Identify which cell holds the provided text, then report its (x, y) central coordinate. 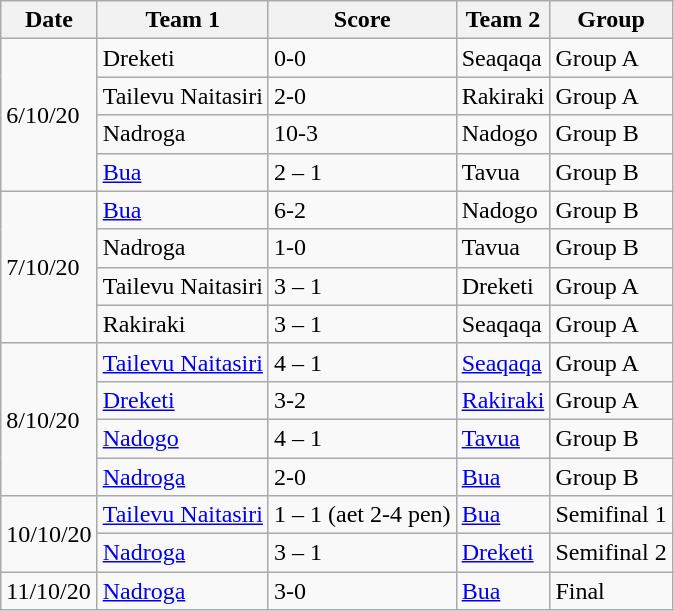
10-3 (362, 134)
Team 1 (182, 20)
Semifinal 1 (611, 515)
7/10/20 (49, 267)
Date (49, 20)
8/10/20 (49, 419)
0-0 (362, 58)
11/10/20 (49, 591)
Team 2 (503, 20)
Group (611, 20)
1-0 (362, 248)
6/10/20 (49, 115)
3-2 (362, 400)
6-2 (362, 210)
2 – 1 (362, 172)
Final (611, 591)
1 – 1 (aet 2-4 pen) (362, 515)
10/10/20 (49, 534)
Score (362, 20)
Semifinal 2 (611, 553)
3-0 (362, 591)
